Scan for the cell matching the given text and deliver its (X, Y) coordinate at center. 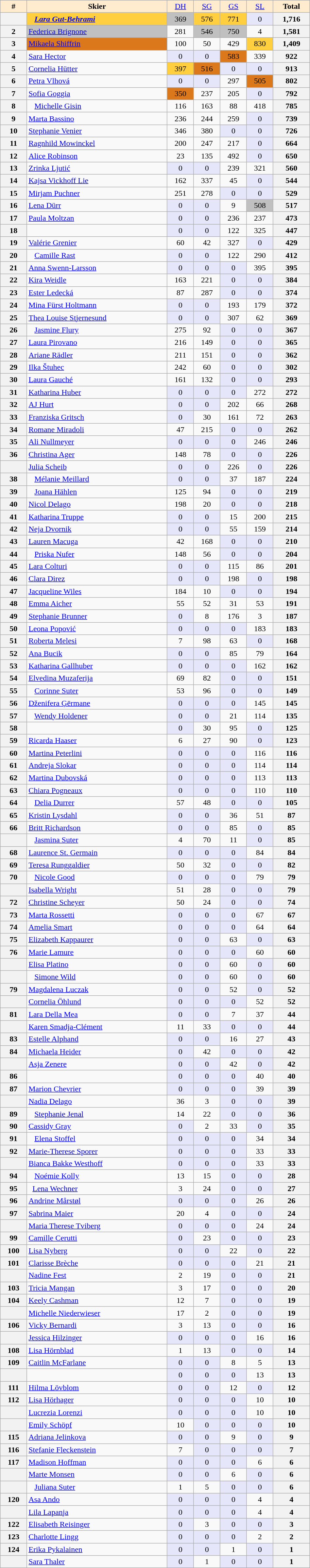
Jessica Hilzinger (97, 1338)
Laurence St. Germain (97, 852)
Mélanie Meillard (97, 479)
Corinne Suter (97, 691)
Ragnhild Mowinckel (97, 143)
83 (14, 1039)
350 (181, 93)
560 (291, 168)
346 (181, 131)
Mina Fürst Holtmann (97, 305)
SG (207, 7)
Delia Durrer (97, 803)
Clarisse Brèche (97, 1263)
111 (14, 1388)
Sabrina Maier (97, 1213)
Leona Popović (97, 629)
1,581 (291, 31)
202 (233, 405)
337 (207, 181)
61 (14, 766)
Ariane Rädler (97, 355)
293 (291, 380)
Amelia Smart (97, 927)
1,409 (291, 44)
76 (14, 952)
372 (291, 305)
Sara Hector (97, 56)
Katharina Huber (97, 392)
384 (291, 280)
Chiara Pogneaux (97, 790)
664 (291, 143)
792 (291, 93)
Hilma Lövblom (97, 1388)
Nicol Delago (97, 504)
Katharina Truppe (97, 516)
Lauren Macuga (97, 541)
Kajsa Vickhoff Lie (97, 181)
726 (291, 131)
224 (291, 479)
516 (207, 69)
576 (207, 19)
Petra Vlhová (97, 81)
Nadia Delago (97, 1101)
Michaela Heider (97, 1052)
Maria Therese Tviberg (97, 1226)
218 (291, 504)
268 (291, 405)
Katharina Gallhuber (97, 666)
Elena Stoffel (97, 1138)
Alice Robinson (97, 156)
Lena Wechner (97, 1189)
Ana Bucik (97, 653)
412 (291, 255)
Sara Thaler (97, 1562)
Elvedina Muzaferija (97, 678)
59 (14, 740)
Cornelia Öhlund (97, 1002)
739 (291, 118)
78 (207, 454)
Marion Chevrier (97, 1089)
Valérie Grenier (97, 243)
Marta Bassino (97, 118)
176 (233, 616)
49 (14, 616)
88 (233, 106)
275 (181, 330)
221 (207, 280)
473 (291, 218)
529 (291, 193)
109 (14, 1363)
508 (260, 206)
Ilka Štuhec (97, 367)
Isabella Wright (97, 890)
242 (181, 367)
DH (181, 7)
Elisa Platino (97, 965)
Keely Cashman (97, 1300)
58 (14, 728)
105 (291, 803)
Caitlin McFarlane (97, 1363)
263 (291, 417)
179 (260, 305)
Ricarda Haaser (97, 740)
89 (14, 1114)
492 (233, 156)
97 (14, 1213)
802 (291, 81)
201 (291, 566)
Stephanie Venier (97, 131)
374 (291, 293)
Paula Moltzan (97, 218)
Andrine Mårstøl (97, 1201)
Marie Lamure (97, 952)
244 (207, 118)
Stefanie Fleckenstein (97, 1450)
Julia Scheib (97, 467)
251 (181, 193)
193 (233, 305)
18 (14, 230)
Laura Pirovano (97, 342)
75 (14, 939)
750 (233, 31)
Joana Hählen (97, 492)
184 (181, 591)
194 (291, 591)
216 (181, 342)
Andreja Slokar (97, 766)
106 (14, 1325)
583 (233, 56)
Romane Miradoli (97, 430)
Elizabeth Kappaurer (97, 939)
321 (260, 168)
99 (14, 1238)
287 (207, 293)
120 (14, 1499)
Martina Peterlini (97, 753)
Lara Colturi (97, 566)
Camille Cerutti (97, 1238)
339 (260, 56)
98 (207, 641)
Lucrezia Lorenzi (97, 1412)
217 (233, 143)
Marte Monsen (97, 1475)
104 (14, 1300)
830 (260, 44)
Stephanie Brunner (97, 616)
Ester Ledecká (97, 293)
Noémie Kolly (97, 1176)
Sofia Goggia (97, 93)
Thea Louise Stjernesund (97, 317)
Mirjam Puchner (97, 193)
Magdalena Luczak (97, 989)
771 (233, 19)
Jacqueline Wiles (97, 591)
259 (233, 118)
Mikaela Shiffrin (97, 44)
Kristin Lysdahl (97, 815)
117 (14, 1462)
239 (233, 168)
380 (207, 131)
103 (14, 1288)
54 (14, 678)
Simone Wild (97, 977)
112 (14, 1400)
Juliana Suter (97, 1487)
281 (181, 31)
Camille Rast (97, 255)
132 (207, 380)
Marie-Therese Sporer (97, 1151)
Christine Scheyer (97, 902)
Nadine Fest (97, 1275)
Emily Schöpf (97, 1425)
922 (291, 56)
Asa Ando (97, 1499)
Estelle Alphand (97, 1039)
65 (14, 815)
365 (291, 342)
Dženifera Ģērmane (97, 703)
362 (291, 355)
785 (291, 106)
Jasmine Flury (97, 330)
1,716 (291, 19)
546 (207, 31)
Bianca Bakke Westhoff (97, 1164)
Vicky Bernardi (97, 1325)
AJ Hurt (97, 405)
505 (260, 81)
Skier (97, 7)
38 (14, 479)
29 (14, 367)
278 (207, 193)
517 (291, 206)
544 (291, 181)
214 (291, 529)
81 (14, 1014)
Michelle Niederwieser (97, 1313)
Marta Rossetti (97, 915)
41 (14, 516)
Madison Hoffman (97, 1462)
297 (233, 81)
327 (233, 243)
Kira Weidle (97, 280)
73 (14, 915)
91 (14, 1138)
164 (291, 653)
Erika Pykalainen (97, 1549)
101 (14, 1263)
Total (291, 7)
159 (260, 529)
290 (260, 255)
25 (14, 317)
418 (260, 106)
Teresa Runggaldier (97, 865)
Stephanie Jenal (97, 1114)
Adriana Jelinkova (97, 1437)
Anna Swenn-Larsson (97, 268)
Christina Ager (97, 454)
Lila Lapanja (97, 1512)
913 (291, 69)
205 (233, 93)
Neja Dvornik (97, 529)
Lena Dürr (97, 206)
68 (14, 852)
Michelle Gisin (97, 106)
Priska Nufer (97, 554)
Britt Richardson (97, 828)
# (14, 7)
GS (233, 7)
Martina Dubovská (97, 778)
325 (260, 230)
211 (181, 355)
108 (14, 1350)
Ali Nullmeyer (97, 442)
Zrinka Ljutić (97, 168)
262 (291, 430)
367 (291, 330)
Lisa Nyberg (97, 1251)
Karen Smadja-Clément (97, 1027)
Nicole Good (97, 877)
Lisa Hörnblad (97, 1350)
Lara Della Mea (97, 1014)
204 (291, 554)
124 (14, 1549)
247 (207, 143)
219 (291, 492)
210 (291, 541)
Lisa Hörhager (97, 1400)
Federica Brignone (97, 31)
307 (233, 317)
Tricia Mangan (97, 1288)
Emma Aicher (97, 604)
650 (291, 156)
Charlotte Lingg (97, 1537)
46 (14, 579)
Elisabeth Reisinger (97, 1524)
Cassidy Gray (97, 1126)
302 (291, 367)
Lara Gut-Behrami (97, 19)
397 (181, 69)
Franziska Gritsch (97, 417)
Wendy Holdener (97, 716)
447 (291, 230)
Cornelia Hütter (97, 69)
Asja Zenere (97, 1064)
191 (291, 604)
Clara Direz (97, 579)
Roberta Melesi (97, 641)
Jasmina Suter (97, 840)
SL (260, 7)
Laura Gauché (97, 380)
